Determine the [x, y] coordinate at the center of the cell enclosing the given text.  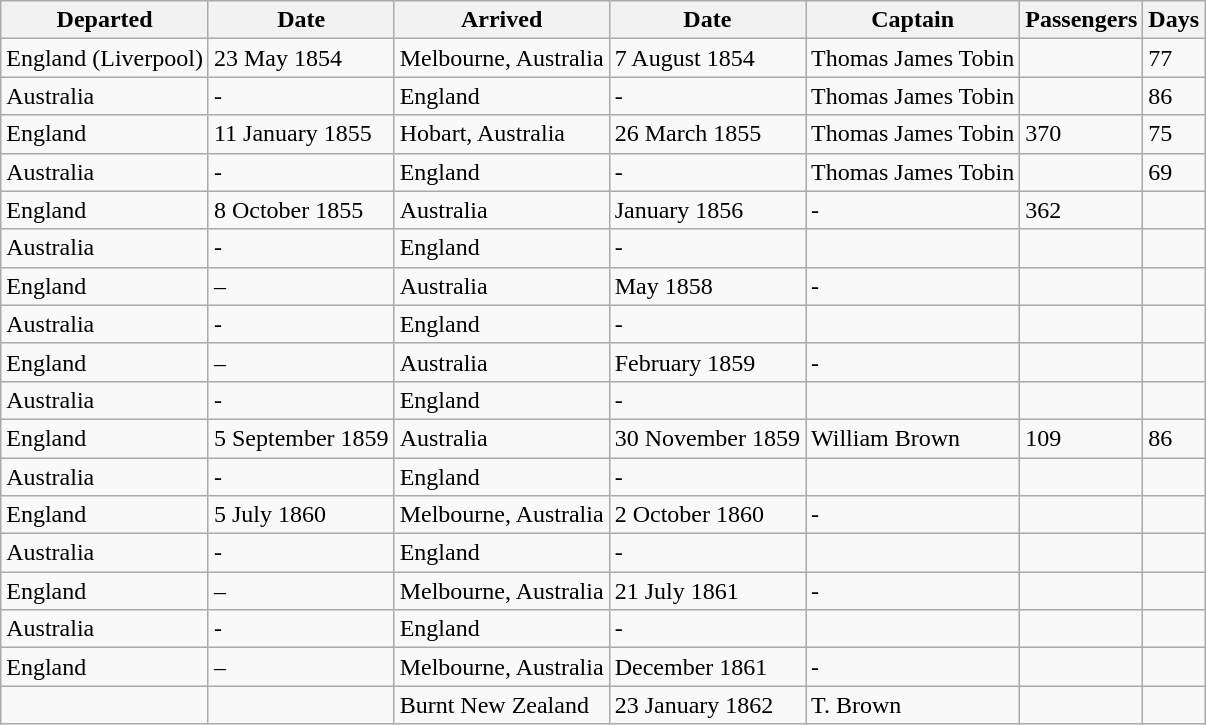
Passengers [1082, 20]
77 [1174, 58]
11 January 1855 [301, 134]
370 [1082, 134]
Hobart, Australia [502, 134]
5 September 1859 [301, 438]
Burnt New Zealand [502, 705]
William Brown [913, 438]
T. Brown [913, 705]
5 July 1860 [301, 515]
362 [1082, 210]
75 [1174, 134]
69 [1174, 172]
2 October 1860 [707, 515]
February 1859 [707, 362]
January 1856 [707, 210]
England (Liverpool) [105, 58]
December 1861 [707, 667]
30 November 1859 [707, 438]
Captain [913, 20]
Days [1174, 20]
23 January 1862 [707, 705]
May 1858 [707, 286]
23 May 1854 [301, 58]
Arrived [502, 20]
26 March 1855 [707, 134]
8 October 1855 [301, 210]
7 August 1854 [707, 58]
21 July 1861 [707, 591]
Departed [105, 20]
109 [1082, 438]
